Extract the [x, y] coordinate from the center of the cell holding the provided text.  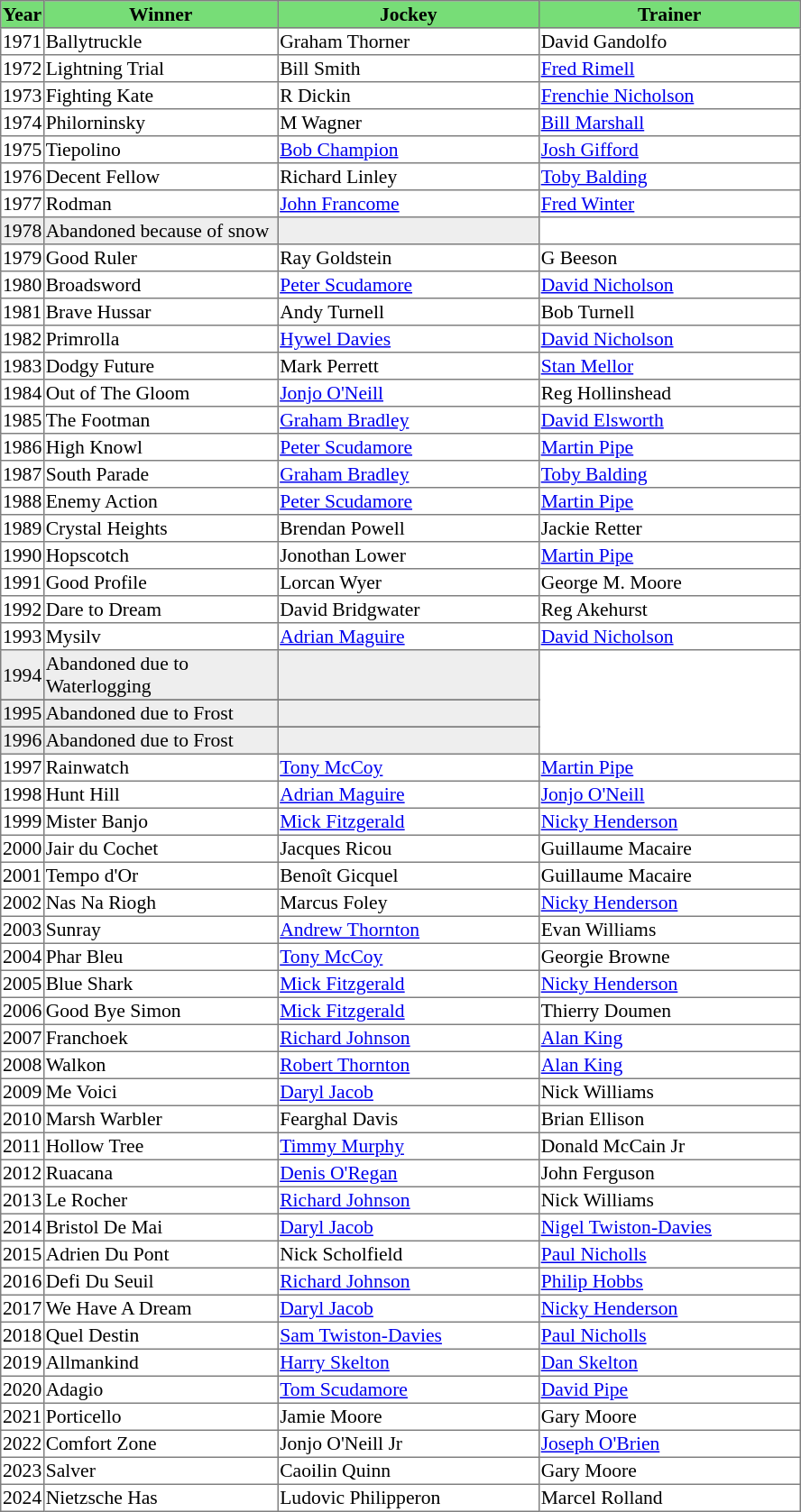
Mysilv [161, 637]
Rainwatch [161, 767]
1995 [23, 713]
Dare to Dream [161, 609]
2023 [23, 1471]
1992 [23, 609]
2011 [23, 1146]
Ballytruckle [161, 41]
Harry Skelton [409, 1362]
1978 [23, 231]
We Have A Dream [161, 1308]
Benoît Gicquel [409, 875]
2005 [23, 984]
1991 [23, 582]
Richard Linley [409, 177]
1974 [23, 123]
Allmankind [161, 1362]
1988 [23, 501]
Tom Scudamore [409, 1389]
Dan Skelton [669, 1362]
Nietzsche Has [161, 1498]
Good Bye Simon [161, 1011]
Bob Champion [409, 150]
David Elsworth [669, 420]
Lorcan Wyer [409, 582]
Trainer [669, 14]
Adagio [161, 1389]
Brave Hussar [161, 312]
1981 [23, 312]
Hunt Hill [161, 794]
1993 [23, 637]
David Pipe [669, 1389]
Sunray [161, 930]
Winner [161, 14]
1980 [23, 285]
1979 [23, 258]
1990 [23, 555]
2014 [23, 1227]
2010 [23, 1119]
Joseph O'Brien [669, 1443]
Tempo d'Or [161, 875]
Andrew Thornton [409, 930]
Le Rocher [161, 1200]
Fearghal Davis [409, 1119]
1983 [23, 366]
Jair du Cochet [161, 848]
2017 [23, 1308]
1987 [23, 474]
1999 [23, 821]
Jonothan Lower [409, 555]
John Ferguson [669, 1173]
Porticello [161, 1416]
Lightning Trial [161, 69]
G Beeson [669, 258]
1971 [23, 41]
Hopscotch [161, 555]
George M. Moore [669, 582]
Jamie Moore [409, 1416]
2020 [23, 1389]
Quel Destin [161, 1335]
Georgie Browne [669, 957]
Reg Hollinshead [669, 393]
Good Profile [161, 582]
Reg Akehurst [669, 609]
2019 [23, 1362]
High Knowl [161, 447]
Salver [161, 1471]
1997 [23, 767]
Hollow Tree [161, 1146]
Ludovic Philipperon [409, 1498]
2024 [23, 1498]
Bill Marshall [669, 123]
Nas Na Riogh [161, 903]
1998 [23, 794]
2002 [23, 903]
Nick Scholfield [409, 1254]
Primrolla [161, 339]
Josh Gifford [669, 150]
Hywel Davies [409, 339]
2009 [23, 1092]
Ray Goldstein [409, 258]
Fred Winter [669, 204]
Tiepolino [161, 150]
Walkon [161, 1065]
Good Ruler [161, 258]
Caoilin Quinn [409, 1471]
1985 [23, 420]
Franchoek [161, 1038]
1972 [23, 69]
2013 [23, 1200]
Phar Bleu [161, 957]
Bill Smith [409, 69]
Bristol De Mai [161, 1227]
Timmy Murphy [409, 1146]
2022 [23, 1443]
Me Voici [161, 1092]
Evan Williams [669, 930]
Comfort Zone [161, 1443]
R Dickin [409, 96]
Bob Turnell [669, 312]
Dodgy Future [161, 366]
Defi Du Seuil [161, 1281]
2018 [23, 1335]
2001 [23, 875]
1976 [23, 177]
Rodman [161, 204]
2000 [23, 848]
Jockey [409, 14]
1984 [23, 393]
1996 [23, 740]
Blue Shark [161, 984]
2012 [23, 1173]
The Footman [161, 420]
David Gandolfo [669, 41]
Marcel Rolland [669, 1498]
Ruacana [161, 1173]
Frenchie Nicholson [669, 96]
2003 [23, 930]
Brendan Powell [409, 528]
Graham Thorner [409, 41]
M Wagner [409, 123]
2008 [23, 1065]
Jackie Retter [669, 528]
2021 [23, 1416]
Philip Hobbs [669, 1281]
1982 [23, 339]
1986 [23, 447]
Fighting Kate [161, 96]
Broadsword [161, 285]
Year [23, 14]
Abandoned due to Waterlogging [161, 675]
1989 [23, 528]
Sam Twiston-Davies [409, 1335]
2007 [23, 1038]
1994 [23, 675]
Donald McCain Jr [669, 1146]
Crystal Heights [161, 528]
South Parade [161, 474]
Decent Fellow [161, 177]
2015 [23, 1254]
Brian Ellison [669, 1119]
Out of The Gloom [161, 393]
Marcus Foley [409, 903]
Abandoned because of snow [161, 231]
Jonjo O'Neill Jr [409, 1443]
Nigel Twiston-Davies [669, 1227]
2006 [23, 1011]
Andy Turnell [409, 312]
Enemy Action [161, 501]
Thierry Doumen [669, 1011]
Denis O'Regan [409, 1173]
David Bridgwater [409, 609]
Adrien Du Pont [161, 1254]
2004 [23, 957]
Fred Rimell [669, 69]
Robert Thornton [409, 1065]
Philorninsky [161, 123]
John Francome [409, 204]
2016 [23, 1281]
Marsh Warbler [161, 1119]
1977 [23, 204]
Jacques Ricou [409, 848]
Mark Perrett [409, 366]
1973 [23, 96]
Stan Mellor [669, 366]
1975 [23, 150]
Mister Banjo [161, 821]
